Capture the cell that displays the provided text and extract its [X, Y] central coordinate. 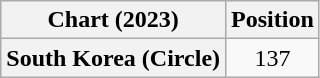
137 [273, 58]
Position [273, 20]
South Korea (Circle) [114, 58]
Chart (2023) [114, 20]
